Provide the (x, y) coordinate of the cell's center where the given text is located.  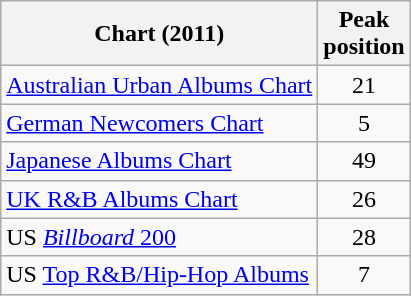
5 (364, 123)
Peakposition (364, 34)
28 (364, 237)
7 (364, 275)
Chart (2011) (160, 34)
Australian Urban Albums Chart (160, 85)
26 (364, 199)
49 (364, 161)
German Newcomers Chart (160, 123)
US Billboard 200 (160, 237)
21 (364, 85)
Japanese Albums Chart (160, 161)
UK R&B Albums Chart (160, 199)
US Top R&B/Hip-Hop Albums (160, 275)
